From the cell containing the given text, extract its center point as (x, y) coordinate. 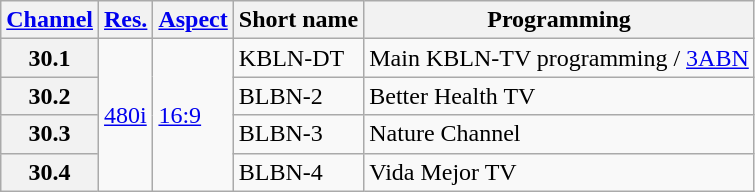
Vida Mejor TV (560, 172)
30.2 (50, 96)
16:9 (193, 115)
KBLN-DT (298, 58)
Aspect (193, 20)
Channel (50, 20)
Short name (298, 20)
Better Health TV (560, 96)
480i (126, 115)
30.4 (50, 172)
Main KBLN-TV programming / 3ABN (560, 58)
BLBN-3 (298, 134)
30.3 (50, 134)
BLBN-4 (298, 172)
Nature Channel (560, 134)
Programming (560, 20)
Res. (126, 20)
30.1 (50, 58)
BLBN-2 (298, 96)
